For the text-containing cell, return its midpoint in [x, y] coordinate format. 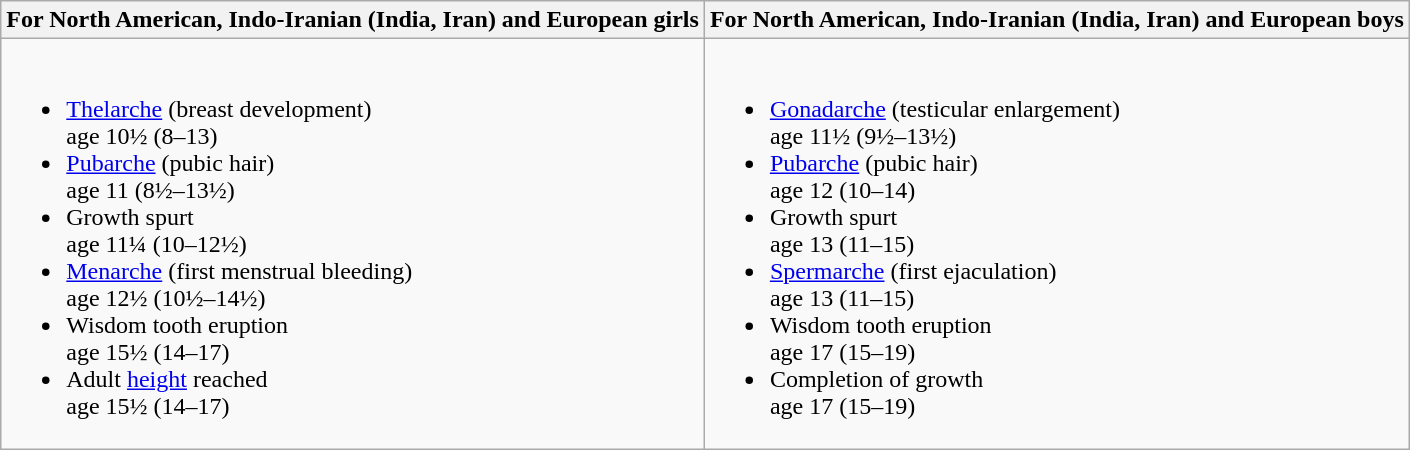
For North American, Indo-Iranian (India, Iran) and European boys [1056, 20]
For North American, Indo-Iranian (India, Iran) and European girls [353, 20]
